Output the (X, Y) coordinate of the center of the cell containing the given text.  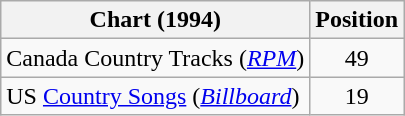
US Country Songs (Billboard) (156, 96)
Chart (1994) (156, 20)
Canada Country Tracks (RPM) (156, 58)
Position (357, 20)
19 (357, 96)
49 (357, 58)
